Scan for the cell matching the given text and deliver its [X, Y] coordinate at center. 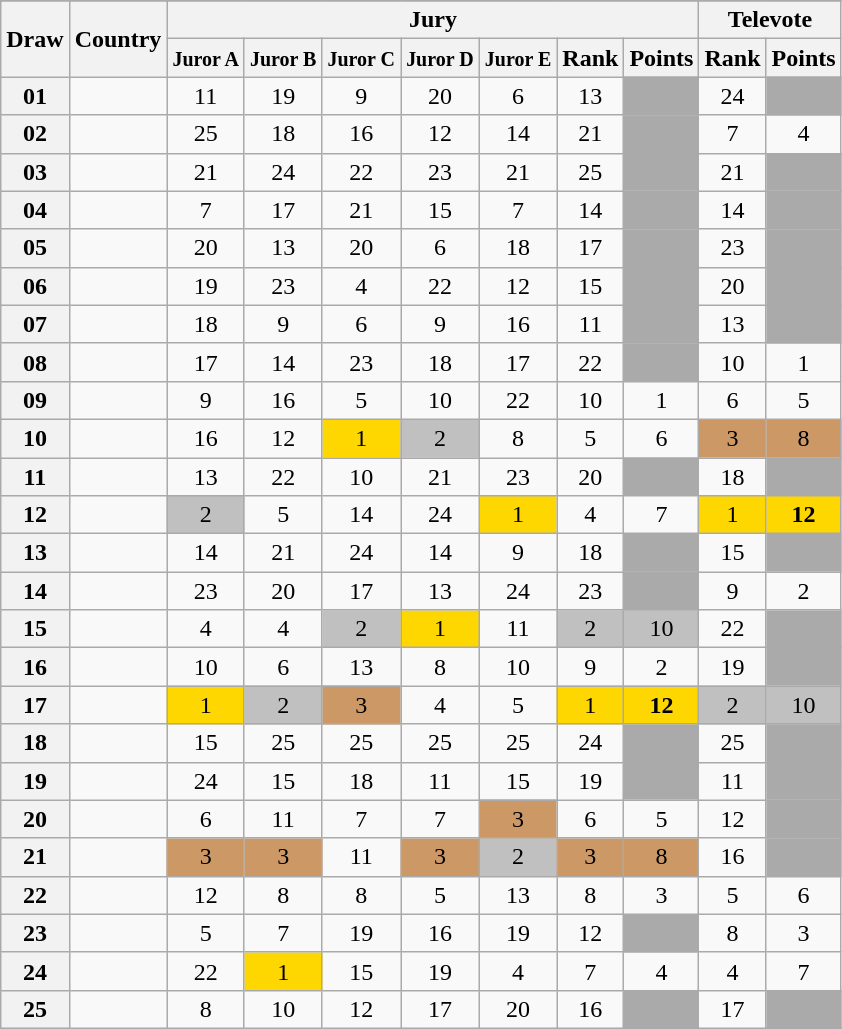
Juror C [362, 58]
Juror E [518, 58]
07 [35, 324]
02 [35, 134]
09 [35, 400]
Juror B [283, 58]
Televote [770, 20]
Draw [35, 39]
08 [35, 362]
Juror D [440, 58]
06 [35, 286]
Country [118, 39]
Juror A [206, 58]
03 [35, 172]
Jury [433, 20]
04 [35, 210]
01 [35, 96]
05 [35, 248]
